Provide the (x, y) coordinate of the cell's center where the given text is located.  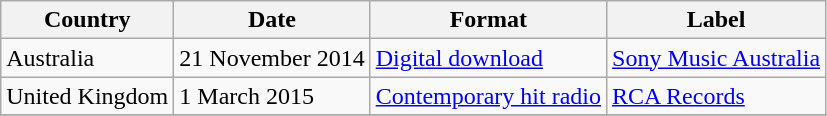
21 November 2014 (272, 58)
Australia (88, 58)
Country (88, 20)
Format (488, 20)
Contemporary hit radio (488, 96)
Label (716, 20)
RCA Records (716, 96)
1 March 2015 (272, 96)
Sony Music Australia (716, 58)
Digital download (488, 58)
Date (272, 20)
United Kingdom (88, 96)
